Pinpoint the cell where the given text exists, returning its (x, y) midpoint coordinate. 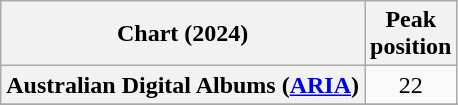
22 (411, 85)
Australian Digital Albums (ARIA) (183, 85)
Chart (2024) (183, 34)
Peakposition (411, 34)
